Extract the [X, Y] coordinate from the center of the cell holding the provided text.  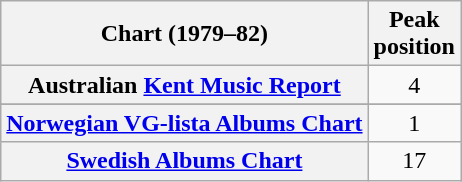
Norwegian VG-lista Albums Chart [184, 123]
Swedish Albums Chart [184, 161]
1 [414, 123]
Chart (1979–82) [184, 34]
17 [414, 161]
Peakposition [414, 34]
Australian Kent Music Report [184, 85]
4 [414, 85]
